For the text-containing cell, return its midpoint in [X, Y] coordinate format. 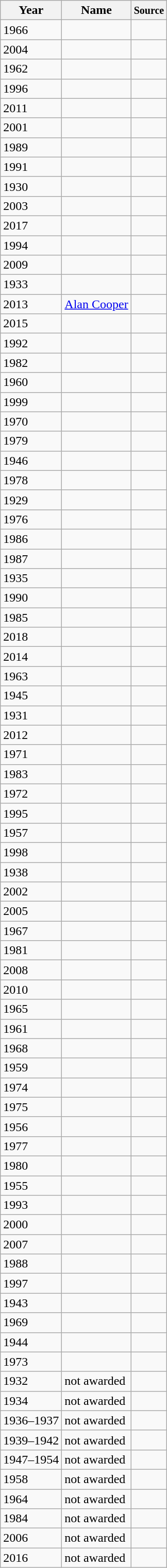
2015 [31, 324]
1966 [31, 30]
1991 [31, 167]
1938 [31, 872]
1957 [31, 833]
2001 [31, 128]
1932 [31, 1381]
1931 [31, 715]
1935 [31, 578]
1994 [31, 245]
1989 [31, 147]
1944 [31, 1342]
2018 [31, 637]
2012 [31, 735]
1965 [31, 1009]
1964 [31, 1499]
2007 [31, 1244]
1987 [31, 558]
1945 [31, 696]
2008 [31, 970]
1997 [31, 1283]
1986 [31, 539]
1995 [31, 813]
1969 [31, 1323]
1985 [31, 618]
2000 [31, 1225]
1988 [31, 1264]
2014 [31, 657]
Alan Cooper [96, 304]
1976 [31, 519]
2005 [31, 911]
2004 [31, 49]
1956 [31, 1126]
Name [96, 10]
1939–1942 [31, 1440]
1933 [31, 285]
1984 [31, 1519]
1979 [31, 441]
1958 [31, 1479]
1983 [31, 774]
1971 [31, 754]
1977 [31, 1146]
2006 [31, 1538]
1946 [31, 461]
2003 [31, 206]
1980 [31, 1166]
2016 [31, 1558]
Year [31, 10]
1947–1954 [31, 1459]
1955 [31, 1185]
1990 [31, 598]
1963 [31, 676]
2010 [31, 990]
1962 [31, 69]
1978 [31, 480]
1970 [31, 421]
1943 [31, 1303]
2017 [31, 225]
1968 [31, 1048]
1975 [31, 1107]
Source [149, 10]
2002 [31, 892]
1960 [31, 382]
1992 [31, 343]
2009 [31, 265]
1993 [31, 1205]
1929 [31, 500]
1973 [31, 1362]
2013 [31, 304]
1981 [31, 950]
1972 [31, 794]
1996 [31, 89]
1999 [31, 402]
1961 [31, 1029]
1998 [31, 852]
1930 [31, 186]
1982 [31, 363]
1936–1937 [31, 1420]
2011 [31, 108]
1974 [31, 1087]
1967 [31, 931]
1934 [31, 1401]
1959 [31, 1068]
